Scan for the cell matching the given text and deliver its [x, y] coordinate at center. 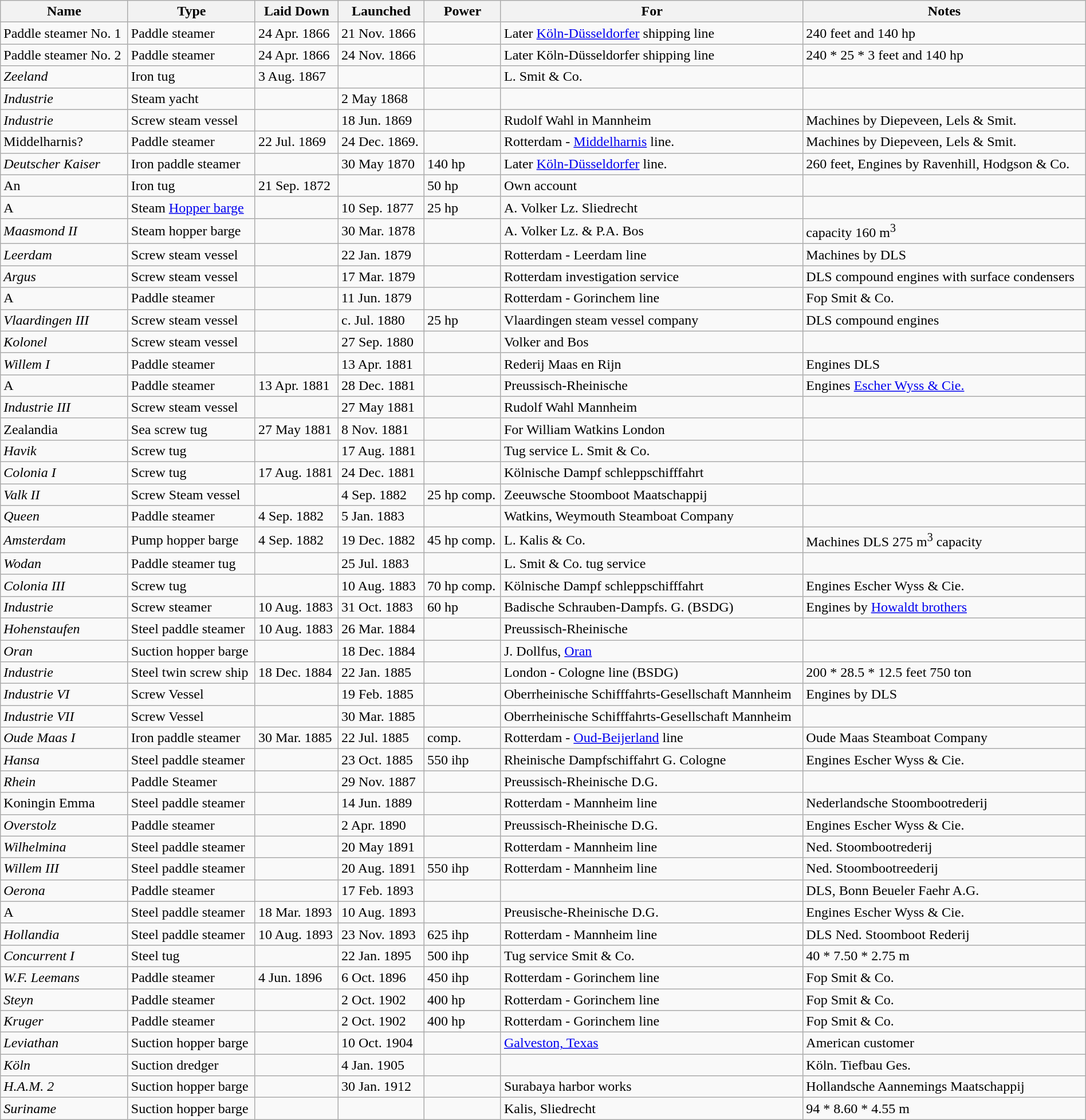
Kruger [64, 1022]
Hohenstaufen [64, 629]
Köln. Tiefbau Ges. [944, 1065]
Valk II [64, 495]
4 Jun. 1896 [297, 977]
W.F. Leemans [64, 977]
Preusische-Rheinische D.G. [652, 912]
Paddle steamer tug [191, 563]
Screw Steam vessel [191, 495]
Surabaya harbor works [652, 1087]
Leviathan [64, 1043]
Rotterdam - Oud-Beijerland line [652, 738]
10 Sep. 1877 [381, 207]
28 Dec. 1881 [381, 385]
22 Jul. 1869 [297, 142]
19 Dec. 1882 [381, 541]
L. Smit & Co. [652, 77]
Steyn [64, 1000]
Rhein [64, 782]
18 Jun. 1869 [381, 120]
Rudolf Wahl in Mannheim [652, 120]
American customer [944, 1043]
DLS Ned. Stoomboot Rederij [944, 934]
Vlaardingen steam vessel company [652, 320]
For [652, 11]
11 Jun. 1879 [381, 298]
450 ihp [462, 977]
Colonia I [64, 473]
DLS compound engines with surface condensers [944, 277]
For William Watkins London [652, 429]
Queen [64, 516]
Tug service L. Smit & Co. [652, 451]
20 May 1891 [381, 847]
DLS compound engines [944, 320]
22 Jul. 1885 [381, 738]
Launched [381, 11]
Oran [64, 651]
45 hp comp. [462, 541]
Colonia III [64, 585]
30 Jan. 1912 [381, 1087]
3 Aug. 1867 [297, 77]
31 Oct. 1883 [381, 607]
Rheinische Dampfschiffahrt G. Cologne [652, 760]
24 Nov. 1866 [381, 55]
Oude Maas I [64, 738]
Galveston, Texas [652, 1043]
Volker and Bos [652, 342]
29 Nov. 1887 [381, 782]
Kalis, Sliedrecht [652, 1109]
200 * 28.5 * 12.5 feet 750 ton [944, 673]
Amsterdam [64, 541]
Rotterdam investigation service [652, 277]
30 Mar. 1878 [381, 231]
capacity 160 m3 [944, 231]
240 feet and 140 hp [944, 33]
A. Volker Lz. & P.A. Bos [652, 231]
24 Dec. 1869. [381, 142]
Engines by DLS [944, 695]
140 hp [462, 164]
240 * 25 * 3 feet and 140 hp [944, 55]
10 Oct. 1904 [381, 1043]
20 Aug. 1891 [381, 869]
22 Jan. 1885 [381, 673]
Leerdam [64, 255]
Steam hopper barge [191, 231]
25 hp comp. [462, 495]
J. Dollfus, Oran [652, 651]
17 Mar. 1879 [381, 277]
6 Oct. 1896 [381, 977]
Paddle Steamer [191, 782]
Engines by Howaldt brothers [944, 607]
4 Jan. 1905 [381, 1065]
A. Volker Lz. Sliedrecht [652, 207]
Willem III [64, 869]
19 Feb. 1885 [381, 695]
30 May 1870 [381, 164]
23 Oct. 1885 [381, 760]
Hollandia [64, 934]
2 Apr. 1890 [381, 825]
Badische Schrauben-Dampfs. G. (BSDG) [652, 607]
Vlaardingen III [64, 320]
Screw steamer [191, 607]
L. Kalis & Co. [652, 541]
Wodan [64, 563]
5 Jan. 1883 [381, 516]
Overstolz [64, 825]
40 * 7.50 * 2.75 m [944, 956]
27 Sep. 1880 [381, 342]
Sea screw tug [191, 429]
An [64, 186]
Suction dredger [191, 1065]
18 Mar. 1893 [297, 912]
Type [191, 11]
Watkins, Weymouth Steamboat Company [652, 516]
Zeeuwsche Stoomboot Maatschappij [652, 495]
94 * 8.60 * 4.55 m [944, 1109]
22 Jan. 1895 [381, 956]
Rotterdam - Leerdam line [652, 255]
Paddle steamer No. 1 [64, 33]
Suriname [64, 1109]
Argus [64, 277]
260 feet, Engines by Ravenhill, Hodgson & Co. [944, 164]
comp. [462, 738]
Kolonel [64, 342]
Power [462, 11]
Laid Down [297, 11]
Machines by DLS [944, 255]
Rudolf Wahl Mannheim [652, 407]
60 hp [462, 607]
Machines DLS 275 m3 capacity [944, 541]
Paddle steamer No. 2 [64, 55]
Wilhelmina [64, 847]
Own account [652, 186]
Steam yacht [191, 98]
Willem I [64, 364]
Zealandia [64, 429]
17 Feb. 1893 [381, 890]
21 Sep. 1872 [297, 186]
70 hp comp. [462, 585]
Rotterdam - Middelharnis line. [652, 142]
50 hp [462, 186]
24 Dec. 1881 [381, 473]
Ned. Stoombootreederij [944, 869]
Deutscher Kaiser [64, 164]
Ned. Stoombootrederij [944, 847]
Nederlandsche Stoombootrederij [944, 803]
Engines DLS [944, 364]
26 Mar. 1884 [381, 629]
Industrie VI [64, 695]
21 Nov. 1866 [381, 33]
Notes [944, 11]
22 Jan. 1879 [381, 255]
Steam Hopper barge [191, 207]
L. Smit & Co. tug service [652, 563]
Middelharnis? [64, 142]
Oerona [64, 890]
Steel twin screw ship [191, 673]
Maasmond II [64, 231]
2 May 1868 [381, 98]
Industrie III [64, 407]
Steel tug [191, 956]
DLS, Bonn Beueler Faehr A.G. [944, 890]
London - Cologne line (BSDG) [652, 673]
Pump hopper barge [191, 541]
Oude Maas Steamboat Company [944, 738]
c. Jul. 1880 [381, 320]
25 Jul. 1883 [381, 563]
Hansa [64, 760]
500 ihp [462, 956]
Tug service Smit & Co. [652, 956]
14 Jun. 1889 [381, 803]
Industrie VII [64, 716]
Koningin Emma [64, 803]
Köln [64, 1065]
Havik [64, 451]
Hollandsche Aannemings Maatschappij [944, 1087]
23 Nov. 1893 [381, 934]
8 Nov. 1881 [381, 429]
Concurrent I [64, 956]
625 ihp [462, 934]
Rederij Maas en Rijn [652, 364]
H.A.M. 2 [64, 1087]
Zeeland [64, 77]
Name [64, 11]
Later Köln-Düsseldorfer line. [652, 164]
